For the text-containing cell, return its midpoint in [X, Y] coordinate format. 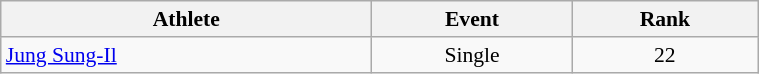
Rank [665, 19]
Single [472, 55]
Jung Sung-Il [186, 55]
Event [472, 19]
Athlete [186, 19]
22 [665, 55]
